Determine the [x, y] coordinate at the center of the cell enclosing the given text.  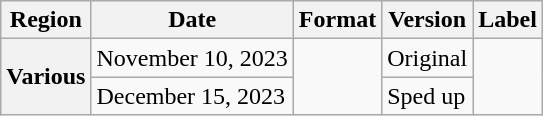
Version [428, 20]
November 10, 2023 [192, 58]
Date [192, 20]
Region [46, 20]
Original [428, 58]
Various [46, 77]
December 15, 2023 [192, 96]
Sped up [428, 96]
Label [508, 20]
Format [337, 20]
